Capture the cell that displays the provided text and extract its (X, Y) central coordinate. 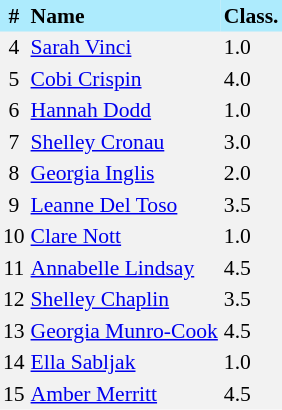
3.0 (252, 142)
2.0 (252, 174)
Clare Nott (124, 236)
9 (14, 205)
# (14, 16)
Hannah Dodd (124, 110)
Ella Sabljak (124, 362)
6 (14, 110)
Shelley Chaplin (124, 300)
Georgia Munro-Cook (124, 331)
11 (14, 268)
5 (14, 79)
4 (14, 48)
Name (124, 16)
12 (14, 300)
13 (14, 331)
4.0 (252, 79)
Amber Merritt (124, 394)
Cobi Crispin (124, 79)
Annabelle Lindsay (124, 268)
Georgia Inglis (124, 174)
14 (14, 362)
7 (14, 142)
15 (14, 394)
Leanne Del Toso (124, 205)
Class. (252, 16)
Shelley Cronau (124, 142)
Sarah Vinci (124, 48)
8 (14, 174)
10 (14, 236)
